Extract the [X, Y] coordinate from the center of the cell holding the provided text.  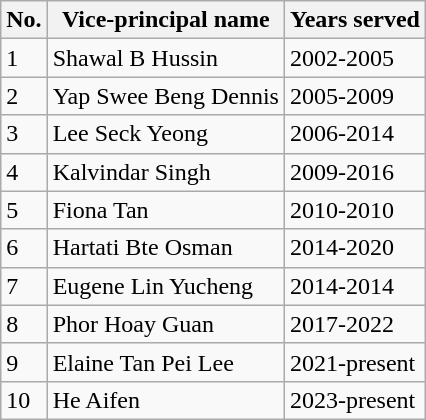
8 [24, 324]
2017-2022 [354, 324]
10 [24, 400]
2006-2014 [354, 134]
6 [24, 248]
Eugene Lin Yucheng [166, 286]
Shawal B Hussin [166, 58]
Years served [354, 20]
Hartati Bte Osman [166, 248]
9 [24, 362]
7 [24, 286]
2 [24, 96]
2005-2009 [354, 96]
2021-present [354, 362]
Kalvindar Singh [166, 172]
1 [24, 58]
4 [24, 172]
2009-2016 [354, 172]
2002-2005 [354, 58]
Vice-principal name [166, 20]
Lee Seck Yeong [166, 134]
Fiona Tan [166, 210]
2010-2010 [354, 210]
Elaine Tan Pei Lee [166, 362]
No. [24, 20]
2023-present [354, 400]
2014-2014 [354, 286]
2014-2020 [354, 248]
He Aifen [166, 400]
5 [24, 210]
Yap Swee Beng Dennis [166, 96]
Phor Hoay Guan [166, 324]
3 [24, 134]
